Capture the cell that displays the provided text and extract its [x, y] central coordinate. 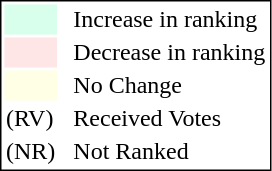
Not Ranked [170, 151]
(NR) [30, 151]
No Change [170, 85]
Received Votes [170, 119]
Increase in ranking [170, 19]
(RV) [30, 119]
Decrease in ranking [170, 53]
